Detect which cell encompasses the target text, then output its (X, Y) center coordinate. 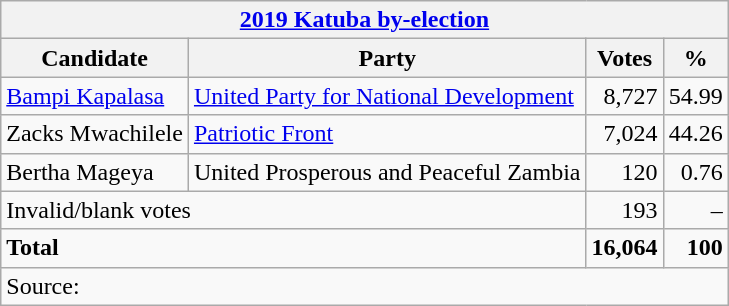
100 (696, 248)
Patriotic Front (387, 134)
Source: (364, 286)
United Prosperous and Peaceful Zambia (387, 172)
193 (624, 210)
120 (624, 172)
54.99 (696, 96)
0.76 (696, 172)
– (696, 210)
Candidate (95, 58)
7,024 (624, 134)
Votes (624, 58)
44.26 (696, 134)
Total (294, 248)
United Party for National Development (387, 96)
16,064 (624, 248)
Invalid/blank votes (294, 210)
8,727 (624, 96)
Bertha Mageya (95, 172)
Bampi Kapalasa (95, 96)
2019 Katuba by-election (364, 20)
Zacks Mwachilele (95, 134)
Party (387, 58)
% (696, 58)
